Return (X, Y) of the center of cell containing provided text 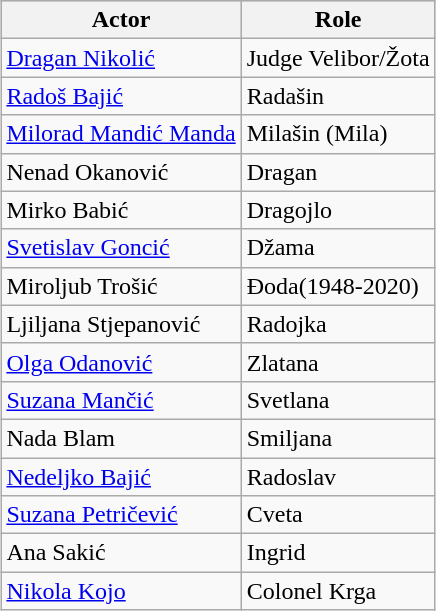
Role (338, 20)
Nada Blam (121, 438)
Milorad Mandić Manda (121, 134)
Svetislav Goncić (121, 248)
Radoš Bajić (121, 96)
Nikola Kojo (121, 591)
Miroljub Trošić (121, 286)
Colonel Krga (338, 591)
Nenad Okanović (121, 172)
Mirko Babić (121, 210)
Milašin (Mila) (338, 134)
Dragan (338, 172)
Actor (121, 20)
Dragojlo (338, 210)
Džama (338, 248)
Radoslav (338, 477)
Dragan Nikolić (121, 58)
Radojka (338, 324)
Đoda(1948-2020) (338, 286)
Nedeljko Bajić (121, 477)
Ljiljana Stjepanović (121, 324)
Cveta (338, 515)
Olga Odanović (121, 362)
Suzana Mančić (121, 400)
Judge Velibor/Žota (338, 58)
Svetlana (338, 400)
Ana Sakić (121, 553)
Zlatana (338, 362)
Suzana Petričević (121, 515)
Radašin (338, 96)
Smiljana (338, 438)
Ingrid (338, 553)
